Output the (X, Y) coordinate of the center of the cell containing the given text.  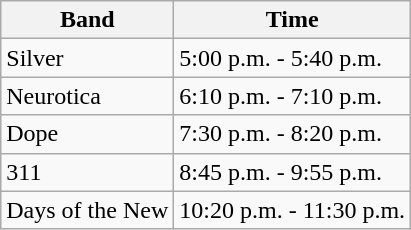
Band (88, 20)
7:30 p.m. - 8:20 p.m. (292, 134)
8:45 p.m. - 9:55 p.m. (292, 172)
Time (292, 20)
10:20 p.m. - 11:30 p.m. (292, 210)
5:00 p.m. - 5:40 p.m. (292, 58)
Dope (88, 134)
Neurotica (88, 96)
Silver (88, 58)
Days of the New (88, 210)
311 (88, 172)
6:10 p.m. - 7:10 p.m. (292, 96)
